Capture the cell that displays the provided text and extract its (x, y) central coordinate. 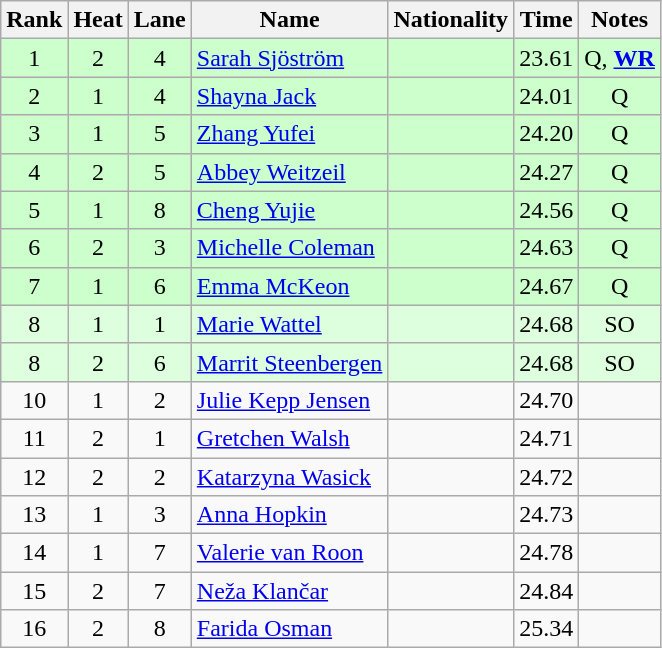
15 (34, 591)
Julie Kepp Jensen (290, 400)
14 (34, 553)
Farida Osman (290, 629)
Rank (34, 20)
Michelle Coleman (290, 248)
Lane (160, 20)
Gretchen Walsh (290, 438)
24.73 (546, 515)
Cheng Yujie (290, 210)
24.70 (546, 400)
13 (34, 515)
25.34 (546, 629)
24.01 (546, 96)
Heat (98, 20)
24.63 (546, 248)
24.71 (546, 438)
24.20 (546, 134)
24.56 (546, 210)
24.78 (546, 553)
16 (34, 629)
Q, WR (620, 58)
24.67 (546, 286)
Sarah Sjöström (290, 58)
12 (34, 477)
Katarzyna Wasick (290, 477)
Marrit Steenbergen (290, 362)
Valerie van Roon (290, 553)
Nationality (451, 20)
Name (290, 20)
Neža Klančar (290, 591)
Marie Wattel (290, 324)
Anna Hopkin (290, 515)
Emma McKeon (290, 286)
24.72 (546, 477)
10 (34, 400)
23.61 (546, 58)
24.27 (546, 172)
Abbey Weitzeil (290, 172)
Notes (620, 20)
Time (546, 20)
Shayna Jack (290, 96)
24.84 (546, 591)
11 (34, 438)
Zhang Yufei (290, 134)
